For the text-containing cell, return its midpoint in [x, y] coordinate format. 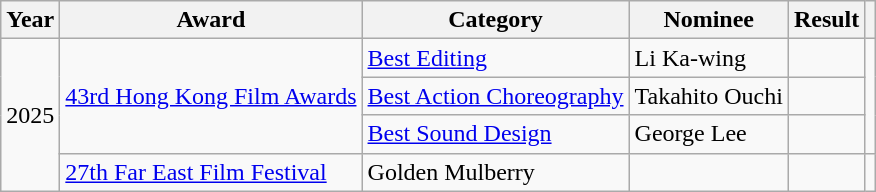
George Lee [708, 134]
2025 [30, 115]
Award [211, 20]
43rd Hong Kong Film Awards [211, 96]
Best Action Choreography [496, 96]
Best Editing [496, 58]
Golden Mulberry [496, 172]
Year [30, 20]
Nominee [708, 20]
Result [826, 20]
Category [496, 20]
Best Sound Design [496, 134]
Li Ka-wing [708, 58]
27th Far East Film Festival [211, 172]
Takahito Ouchi [708, 96]
